Extract the (X, Y) coordinate from the center of the cell holding the provided text.  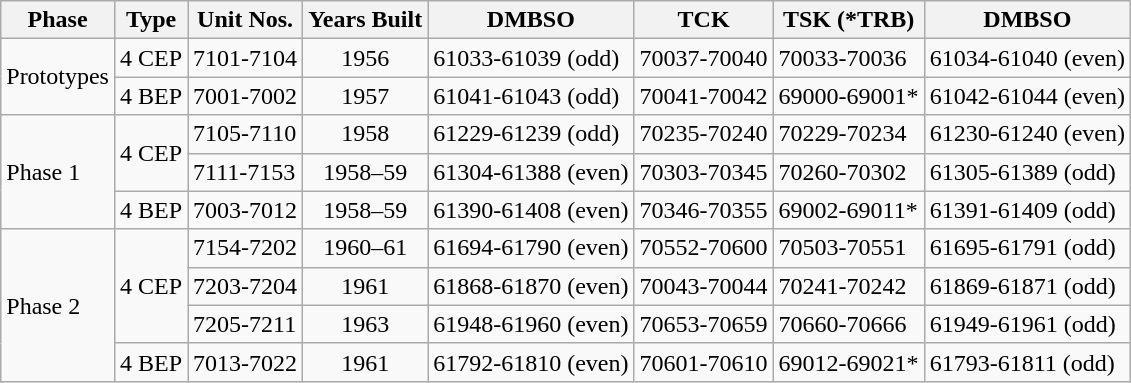
70552-70600 (704, 248)
61868-61870 (even) (531, 286)
61304-61388 (even) (531, 172)
Unit Nos. (246, 20)
69000-69001* (848, 96)
1958 (366, 134)
61793-61811 (odd) (1027, 362)
61391-61409 (odd) (1027, 210)
Years Built (366, 20)
Phase 1 (58, 172)
70037-70040 (704, 58)
7001-7002 (246, 96)
61305-61389 (odd) (1027, 172)
TCK (704, 20)
61041-61043 (odd) (531, 96)
7101-7104 (246, 58)
70041-70042 (704, 96)
61229-61239 (odd) (531, 134)
7205-7211 (246, 324)
61042-61044 (even) (1027, 96)
61869-61871 (odd) (1027, 286)
1957 (366, 96)
70601-70610 (704, 362)
61034-61040 (even) (1027, 58)
70303-70345 (704, 172)
70033-70036 (848, 58)
1956 (366, 58)
7105-7110 (246, 134)
70503-70551 (848, 248)
70229-70234 (848, 134)
70043-70044 (704, 286)
70653-70659 (704, 324)
Prototypes (58, 77)
7203-7204 (246, 286)
7013-7022 (246, 362)
7154-7202 (246, 248)
7111-7153 (246, 172)
TSK (*TRB) (848, 20)
70235-70240 (704, 134)
70241-70242 (848, 286)
61792-61810 (even) (531, 362)
61694-61790 (even) (531, 248)
61033-61039 (odd) (531, 58)
1960–61 (366, 248)
69012-69021* (848, 362)
69002-69011* (848, 210)
61230-61240 (even) (1027, 134)
Phase 2 (58, 305)
Phase (58, 20)
61390-61408 (even) (531, 210)
70260-70302 (848, 172)
70346-70355 (704, 210)
61948-61960 (even) (531, 324)
61695-61791 (odd) (1027, 248)
1963 (366, 324)
61949-61961 (odd) (1027, 324)
Type (150, 20)
70660-70666 (848, 324)
7003-7012 (246, 210)
